Provide the (x, y) coordinate of the cell's center where the given text is located.  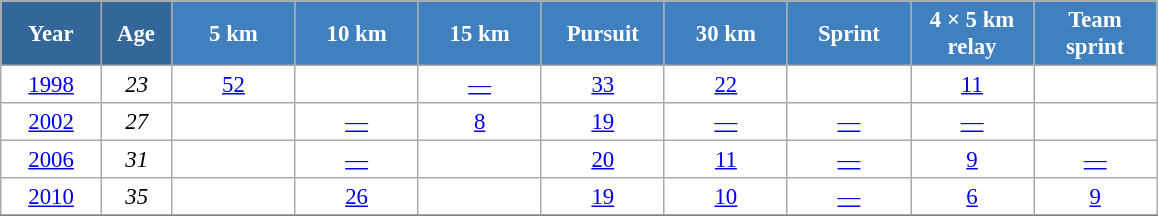
4 × 5 km relay (972, 34)
5 km (234, 34)
6 (972, 197)
33 (602, 85)
Year (52, 34)
26 (356, 197)
30 km (726, 34)
Sprint (848, 34)
23 (136, 85)
8 (480, 122)
2010 (52, 197)
20 (602, 160)
Pursuit (602, 34)
1998 (52, 85)
2006 (52, 160)
35 (136, 197)
31 (136, 160)
Age (136, 34)
27 (136, 122)
Team sprint (1096, 34)
22 (726, 85)
15 km (480, 34)
10 (726, 197)
2002 (52, 122)
10 km (356, 34)
52 (234, 85)
